Output the (X, Y) coordinate of the center of the cell containing the given text.  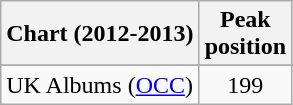
UK Albums (OCC) (100, 85)
Peakposition (245, 34)
Chart (2012-2013) (100, 34)
199 (245, 85)
